Provide the (X, Y) coordinate of the cell's center where the given text is located.  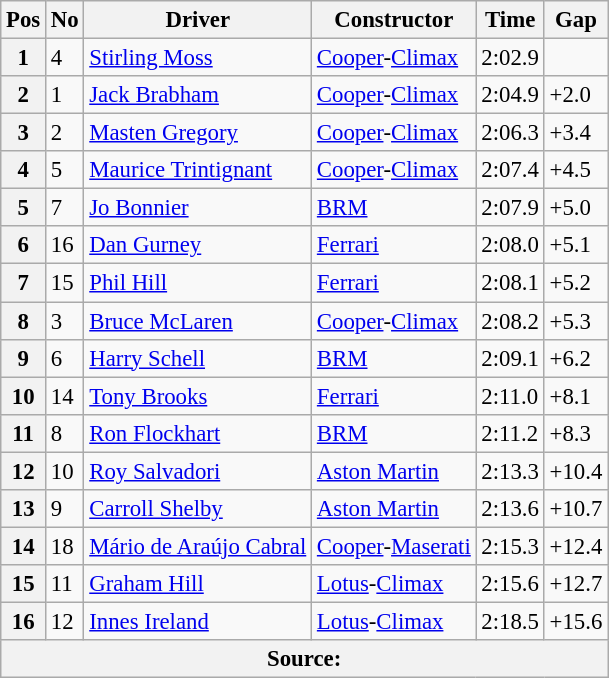
Jo Bonnier (198, 208)
+10.4 (576, 471)
2:15.6 (510, 584)
Source: (304, 659)
Mário de Araújo Cabral (198, 546)
+5.0 (576, 208)
+3.4 (576, 133)
2:11.2 (510, 433)
13 (24, 509)
2:09.1 (510, 358)
Dan Gurney (198, 245)
2:13.3 (510, 471)
+12.4 (576, 546)
Maurice Trintignant (198, 170)
+5.3 (576, 321)
Innes Ireland (198, 621)
+6.2 (576, 358)
2:18.5 (510, 621)
+8.1 (576, 396)
+5.1 (576, 245)
Phil Hill (198, 283)
18 (65, 546)
Carroll Shelby (198, 509)
2:08.1 (510, 283)
Time (510, 20)
Masten Gregory (198, 133)
+2.0 (576, 95)
+8.3 (576, 433)
Tony Brooks (198, 396)
2:15.3 (510, 546)
Constructor (394, 20)
2:07.4 (510, 170)
2:11.0 (510, 396)
No (65, 20)
Cooper-Maserati (394, 546)
+5.2 (576, 283)
Pos (24, 20)
Gap (576, 20)
2:06.3 (510, 133)
Ron Flockhart (198, 433)
2:13.6 (510, 509)
+15.6 (576, 621)
Stirling Moss (198, 58)
+4.5 (576, 170)
+10.7 (576, 509)
+12.7 (576, 584)
2:08.2 (510, 321)
Roy Salvadori (198, 471)
Bruce McLaren (198, 321)
2:08.0 (510, 245)
Jack Brabham (198, 95)
Graham Hill (198, 584)
Harry Schell (198, 358)
2:04.9 (510, 95)
Driver (198, 20)
2:07.9 (510, 208)
2:02.9 (510, 58)
